Identify which cell holds the provided text, then report its (X, Y) central coordinate. 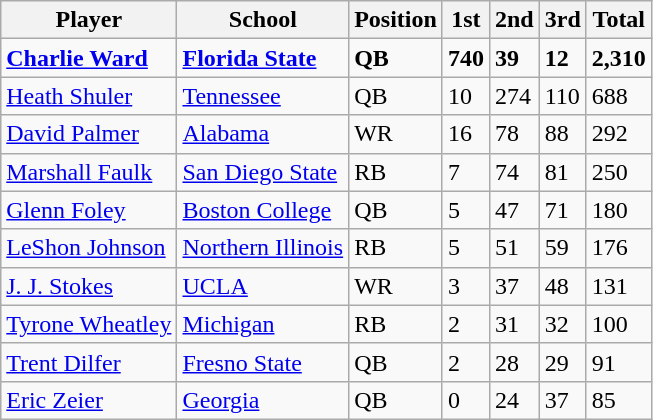
250 (618, 172)
292 (618, 134)
51 (514, 248)
Fresno State (263, 362)
274 (514, 96)
7 (466, 172)
Glenn Foley (89, 210)
85 (618, 400)
39 (514, 58)
16 (466, 134)
2nd (514, 20)
David Palmer (89, 134)
Position (396, 20)
32 (562, 324)
Boston College (263, 210)
Trent Dilfer (89, 362)
78 (514, 134)
48 (562, 286)
Florida State (263, 58)
47 (514, 210)
Total (618, 20)
91 (618, 362)
Marshall Faulk (89, 172)
Georgia (263, 400)
San Diego State (263, 172)
3rd (562, 20)
Tyrone Wheatley (89, 324)
59 (562, 248)
UCLA (263, 286)
88 (562, 134)
28 (514, 362)
10 (466, 96)
Charlie Ward (89, 58)
180 (618, 210)
J. J. Stokes (89, 286)
131 (618, 286)
LeShon Johnson (89, 248)
Michigan (263, 324)
2,310 (618, 58)
74 (514, 172)
176 (618, 248)
688 (618, 96)
Player (89, 20)
Alabama (263, 134)
71 (562, 210)
100 (618, 324)
740 (466, 58)
Heath Shuler (89, 96)
1st (466, 20)
Tennessee (263, 96)
School (263, 20)
31 (514, 324)
12 (562, 58)
Eric Zeier (89, 400)
3 (466, 286)
110 (562, 96)
24 (514, 400)
Northern Illinois (263, 248)
81 (562, 172)
29 (562, 362)
0 (466, 400)
